For the text-containing cell, return its midpoint in (X, Y) coordinate format. 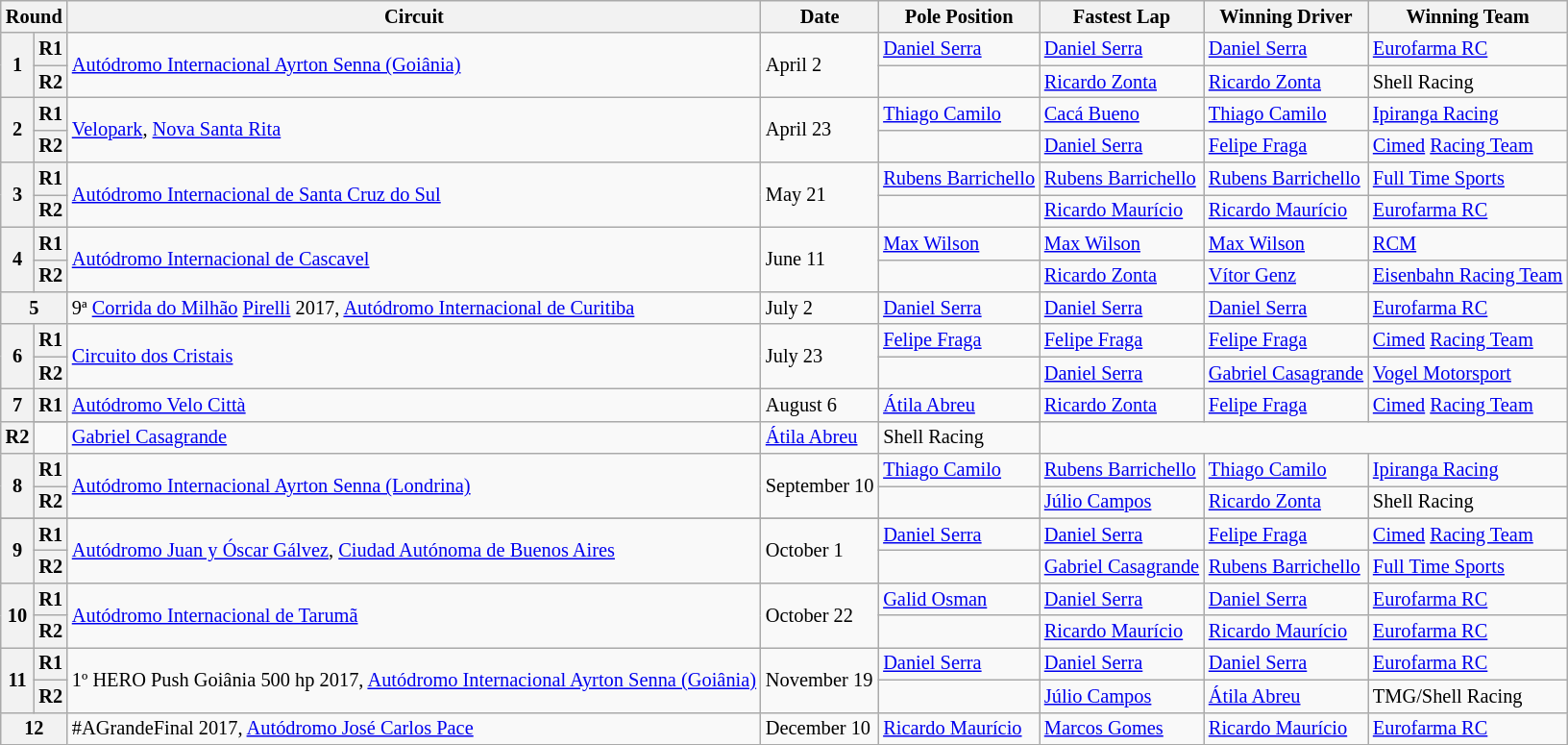
Autódromo Velo Città (414, 405)
Vítor Genz (1286, 276)
9ª Corrida do Milhão Pirelli 2017, Autódromo Internacional de Curitiba (414, 308)
Cacá Bueno (1122, 113)
September 10 (820, 486)
4 (17, 260)
Autódromo Internacional de Cascavel (414, 260)
November 19 (820, 679)
6 (17, 356)
Vogel Motorsport (1468, 373)
May 21 (820, 194)
April 23 (820, 129)
Autódromo Internacional Ayrton Senna (Goiânia) (414, 65)
July 23 (820, 356)
Winning Driver (1286, 16)
April 2 (820, 65)
Marcos Gomes (1122, 729)
August 6 (820, 405)
Autódromo Internacional de Santa Cruz do Sul (414, 194)
5 (35, 308)
TMG/Shell Racing (1468, 696)
2 (17, 129)
11 (17, 679)
Galid Osman (959, 599)
December 10 (820, 729)
June 11 (820, 260)
Winning Team (1468, 16)
Fastest Lap (1122, 16)
October 22 (820, 615)
8 (17, 486)
Autódromo Internacional de Tarumã (414, 615)
10 (17, 615)
1 (17, 65)
Autódromo Juan y Óscar Gálvez, Ciudad Autónoma de Buenos Aires (414, 550)
#AGrandeFinal 2017, Autódromo José Carlos Pace (414, 729)
Round (35, 16)
7 (17, 405)
RCM (1468, 243)
1º HERO Push Goiânia 500 hp 2017, Autódromo Internacional Ayrton Senna (Goiânia) (414, 679)
July 2 (820, 308)
October 1 (820, 550)
Eisenbahn Racing Team (1468, 276)
Circuit (414, 16)
Date (820, 16)
9 (17, 550)
Autódromo Internacional Ayrton Senna (Londrina) (414, 486)
Circuito dos Cristais (414, 356)
3 (17, 194)
12 (35, 729)
Pole Position (959, 16)
Velopark, Nova Santa Rita (414, 129)
